Locate the cell with the specified text and output its (X, Y) center coordinate. 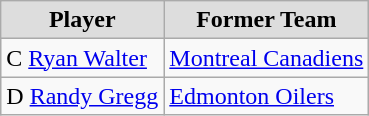
Edmonton Oilers (266, 96)
Former Team (266, 20)
D Randy Gregg (82, 96)
Player (82, 20)
C Ryan Walter (82, 58)
Montreal Canadiens (266, 58)
